Provide the (X, Y) coordinate of the cell's center where the given text is located.  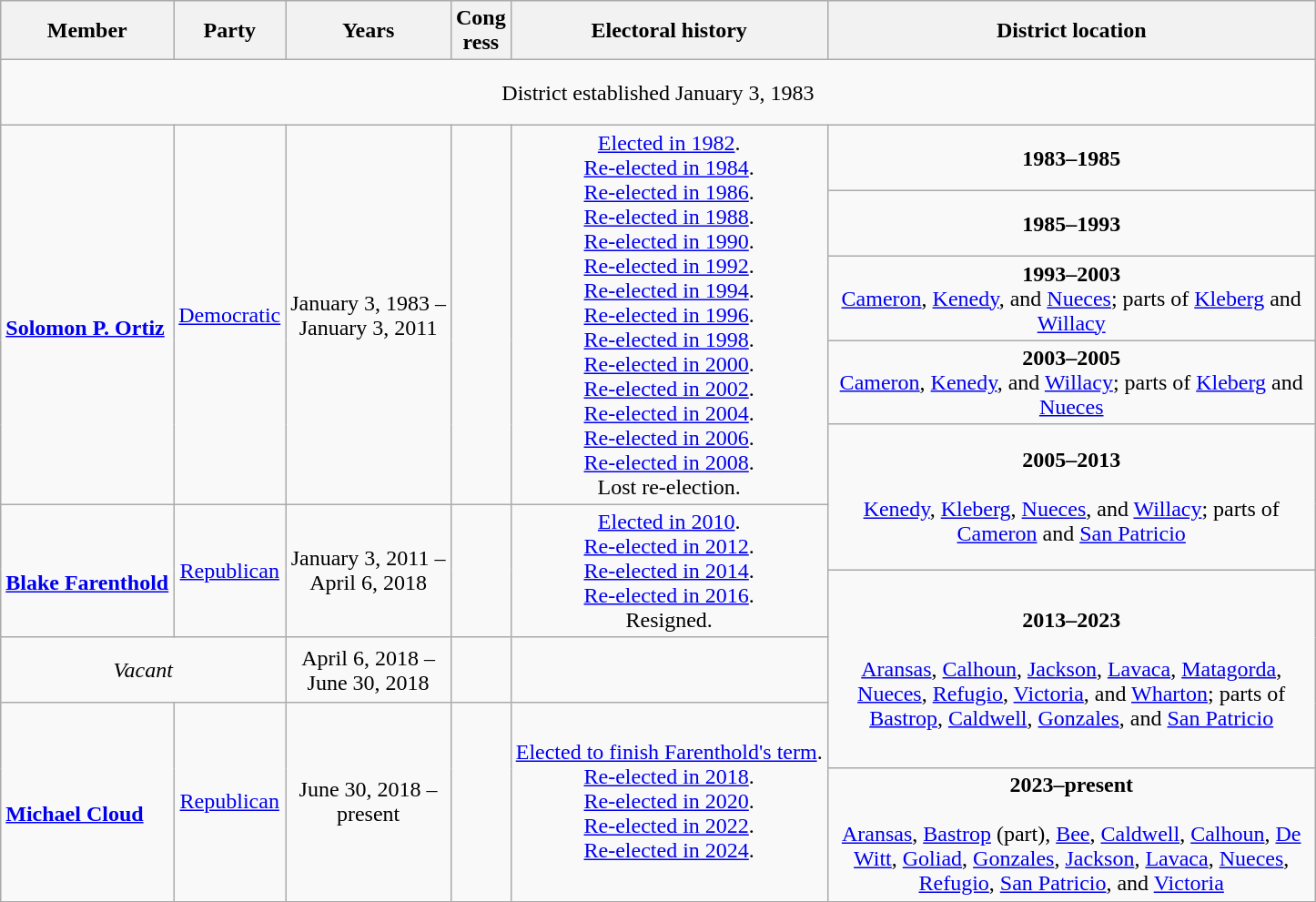
Vacant (144, 670)
1985–1993 (1071, 224)
Democratic (229, 315)
January 3, 1983 –January 3, 2011 (369, 315)
Elected in 2010.Re-elected in 2012.Re-elected in 2014.Re-elected in 2016.Resigned. (669, 571)
Solomon P. Ortiz (87, 315)
June 30, 2018 –present (369, 802)
1993–2003Cameron, Kenedy, and Nueces; parts of Kleberg and Willacy (1071, 299)
Years (369, 31)
2003–2005Cameron, Kenedy, and Willacy; parts of Kleberg and Nueces (1071, 382)
District established January 3, 1983 (658, 93)
Elected to finish Farenthold's term.Re-elected in 2018.Re-elected in 2020.Re-elected in 2022.Re-elected in 2024. (669, 802)
2005–2013Kenedy, Kleberg, Nueces, and Willacy; parts of Cameron and San Patricio (1071, 497)
Member (87, 31)
2013–2023Aransas, Calhoun, Jackson, Lavaca, Matagorda, Nueces, Refugio, Victoria, and Wharton; parts of Bastrop, Caldwell, Gonzales, and San Patricio (1071, 669)
Michael Cloud (87, 802)
Blake Farenthold (87, 571)
Electoral history (669, 31)
2023–present Aransas, Bastrop (part), Bee, Caldwell, Calhoun, De Witt, Goliad, Gonzales, Jackson, Lavaca, Nueces, Refugio, San Patricio, and Victoria (1071, 835)
April 6, 2018 –June 30, 2018 (369, 670)
January 3, 2011 –April 6, 2018 (369, 571)
Congress (481, 31)
1983–1985 (1071, 158)
Party (229, 31)
District location (1071, 31)
